Search for the cell housing the specified text and yield its [x, y] center coordinate. 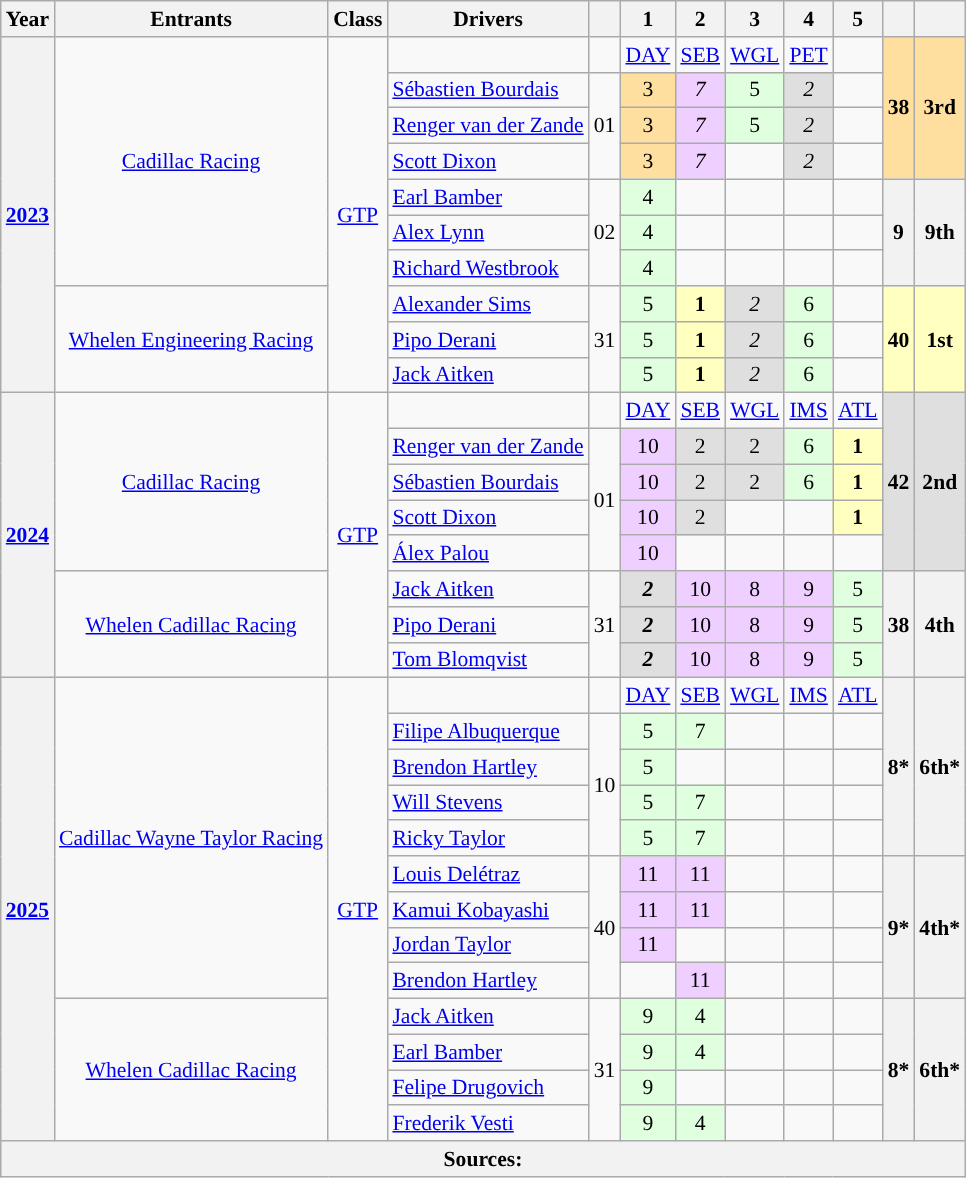
Sources: [483, 1159]
Jordan Taylor [488, 945]
42 [899, 482]
2025 [28, 910]
1st [940, 340]
Alex Lynn [488, 233]
9th [940, 232]
2nd [940, 482]
Cadillac Wayne Taylor Racing [191, 838]
Tom Blomqvist [488, 660]
Will Stevens [488, 803]
Frederik Vesti [488, 1124]
Class [358, 19]
9* [899, 927]
Alexander Sims [488, 304]
4th [940, 624]
Whelen Engineering Racing [191, 340]
PET [808, 55]
Álex Palou [488, 554]
Felipe Drugovich [488, 1088]
4th* [940, 927]
02 [605, 232]
Kamui Kobayashi [488, 910]
Ricky Taylor [488, 839]
Drivers [488, 19]
2023 [28, 215]
Filipe Albuquerque [488, 732]
Entrants [191, 19]
3rd [940, 108]
2024 [28, 536]
Richard Westbrook [488, 269]
Louis Delétraz [488, 874]
Year [28, 19]
